Find where the given text appears and provide that cell's center as [x, y] coordinate. 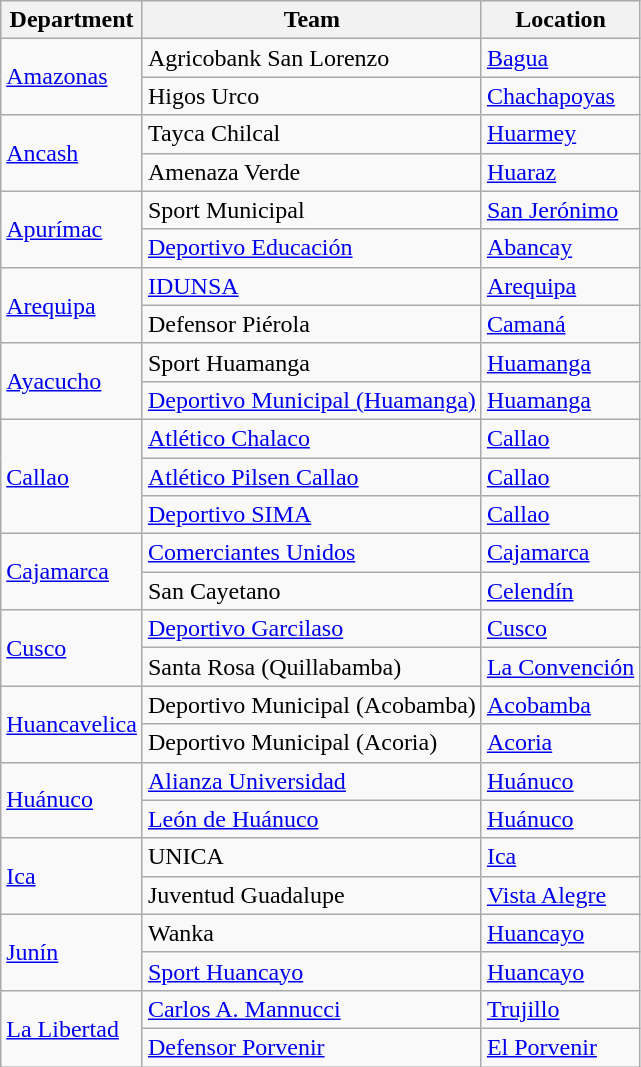
Huarmey [560, 134]
Department [72, 20]
Amenaza Verde [312, 172]
León de Huánuco [312, 819]
Wanka [312, 933]
Tayca Chilcal [312, 134]
Celendín [560, 591]
Higos Urco [312, 96]
Huaraz [560, 172]
Team [312, 20]
Acobamba [560, 705]
Deportivo Municipal (Acoria) [312, 743]
San Cayetano [312, 591]
Sport Huamanga [312, 362]
Abancay [560, 248]
UNICA [312, 857]
Deportivo SIMA [312, 515]
Amazonas [72, 77]
Acoria [560, 743]
Chachapoyas [560, 96]
Agricobank San Lorenzo [312, 58]
Huancavelica [72, 724]
IDUNSA [312, 286]
Camaná [560, 324]
Apurímac [72, 229]
Ayacucho [72, 381]
Carlos A. Mannucci [312, 1009]
San Jerónimo [560, 210]
Trujillo [560, 1009]
Atlético Pilsen Callao [312, 477]
Location [560, 20]
Junín [72, 952]
Comerciantes Unidos [312, 553]
La Convención [560, 667]
Defensor Piérola [312, 324]
Juventud Guadalupe [312, 895]
Santa Rosa (Quillabamba) [312, 667]
Atlético Chalaco [312, 438]
El Porvenir [560, 1047]
Ancash [72, 153]
Deportivo Educación [312, 248]
Sport Huancayo [312, 971]
Deportivo Garcilaso [312, 629]
Alianza Universidad [312, 781]
Deportivo Municipal (Huamanga) [312, 400]
Defensor Porvenir [312, 1047]
Sport Municipal [312, 210]
La Libertad [72, 1028]
Bagua [560, 58]
Deportivo Municipal (Acobamba) [312, 705]
Vista Alegre [560, 895]
